Provide the (x, y) coordinate of the cell's center where the given text is located.  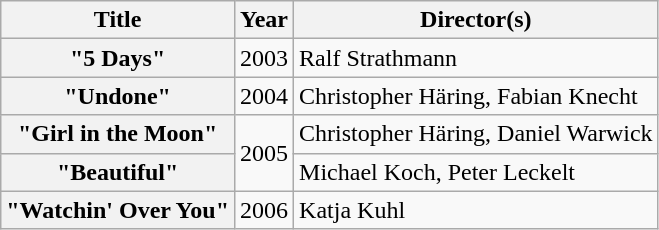
Michael Koch, Peter Leckelt (476, 172)
Katja Kuhl (476, 210)
2004 (264, 96)
Ralf Strathmann (476, 58)
Title (118, 20)
Director(s) (476, 20)
"Girl in the Moon" (118, 134)
Christopher Häring, Fabian Knecht (476, 96)
2003 (264, 58)
Christopher Häring, Daniel Warwick (476, 134)
2005 (264, 153)
"5 Days" (118, 58)
Year (264, 20)
"Beautiful" (118, 172)
"Undone" (118, 96)
2006 (264, 210)
"Watchin' Over You" (118, 210)
